Return the (X, Y) coordinate for the center point of the cell that contains the specified text.  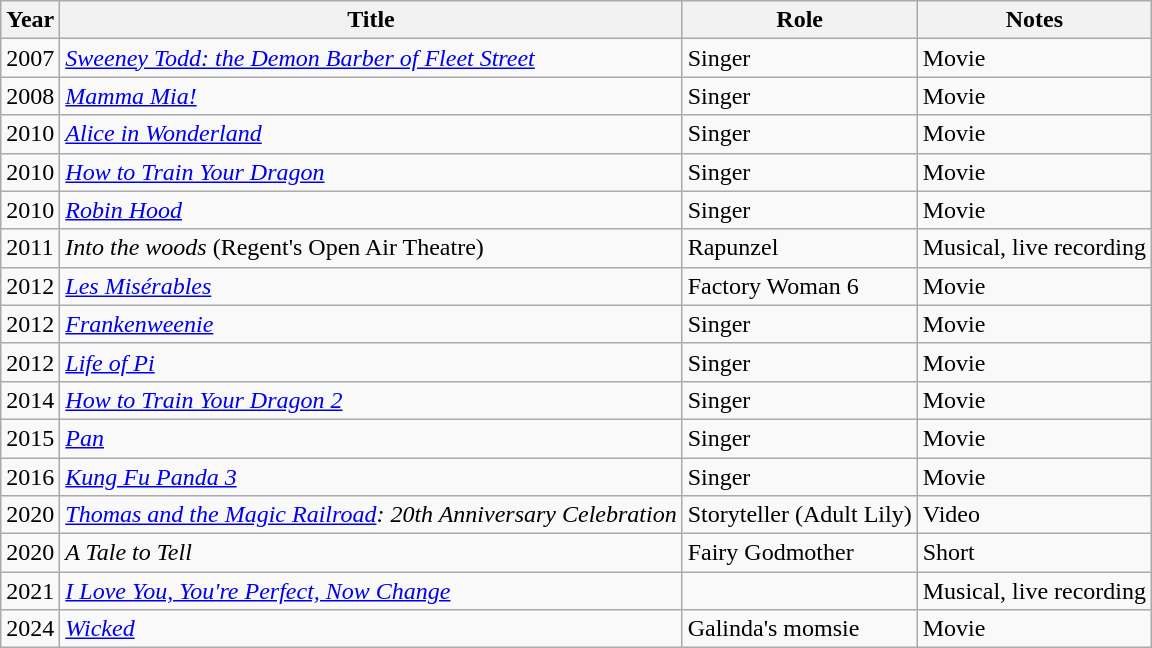
Role (800, 20)
Wicked (371, 629)
How to Train Your Dragon (371, 172)
2008 (30, 96)
Pan (371, 438)
Frankenweenie (371, 324)
2014 (30, 400)
Title (371, 20)
Short (1034, 553)
Thomas and the Magic Railroad: 20th Anniversary Celebration (371, 515)
2024 (30, 629)
Galinda's momsie (800, 629)
Factory Woman 6 (800, 286)
Storyteller (Adult Lily) (800, 515)
Mamma Mia! (371, 96)
2007 (30, 58)
I Love You, You're Perfect, Now Change (371, 591)
Les Misérables (371, 286)
Robin Hood (371, 210)
Into the woods (Regent's Open Air Theatre) (371, 248)
2011 (30, 248)
Rapunzel (800, 248)
Video (1034, 515)
2021 (30, 591)
Fairy Godmother (800, 553)
2016 (30, 477)
Year (30, 20)
Sweeney Todd: the Demon Barber of Fleet Street (371, 58)
Life of Pi (371, 362)
Kung Fu Panda 3 (371, 477)
2015 (30, 438)
Alice in Wonderland (371, 134)
Notes (1034, 20)
How to Train Your Dragon 2 (371, 400)
A Tale to Tell (371, 553)
